Capture the cell that displays the provided text and extract its (x, y) central coordinate. 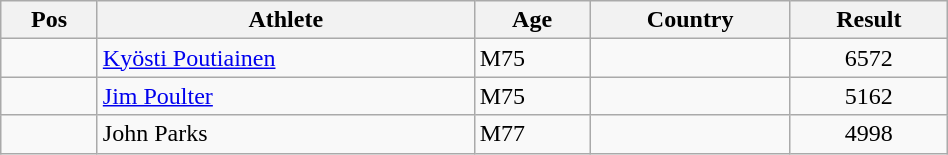
Kyösti Poutiainen (286, 58)
5162 (868, 96)
Jim Poulter (286, 96)
John Parks (286, 134)
M77 (532, 134)
6572 (868, 58)
Pos (50, 20)
Age (532, 20)
4998 (868, 134)
Athlete (286, 20)
Country (690, 20)
Result (868, 20)
